Output the [x, y] coordinate of the center of the cell containing the given text.  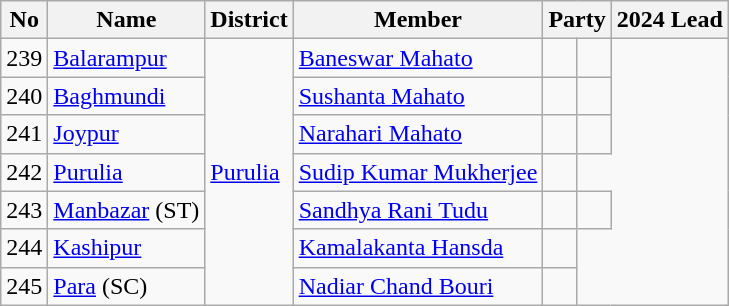
Joypur [126, 134]
Kashipur [126, 248]
Baghmundi [126, 96]
245 [24, 286]
239 [24, 58]
242 [24, 172]
Kamalakanta Hansda [418, 248]
Sudip Kumar Mukherjee [418, 172]
Manbazar (ST) [126, 210]
Sandhya Rani Tudu [418, 210]
Party [577, 20]
District [249, 20]
Balarampur [126, 58]
Name [126, 20]
240 [24, 96]
2024 Lead [670, 20]
244 [24, 248]
241 [24, 134]
243 [24, 210]
Baneswar Mahato [418, 58]
Para (SC) [126, 286]
Narahari Mahato [418, 134]
No [24, 20]
Nadiar Chand Bouri [418, 286]
Member [418, 20]
Sushanta Mahato [418, 96]
